Scan for the cell matching the given text and deliver its (X, Y) coordinate at center. 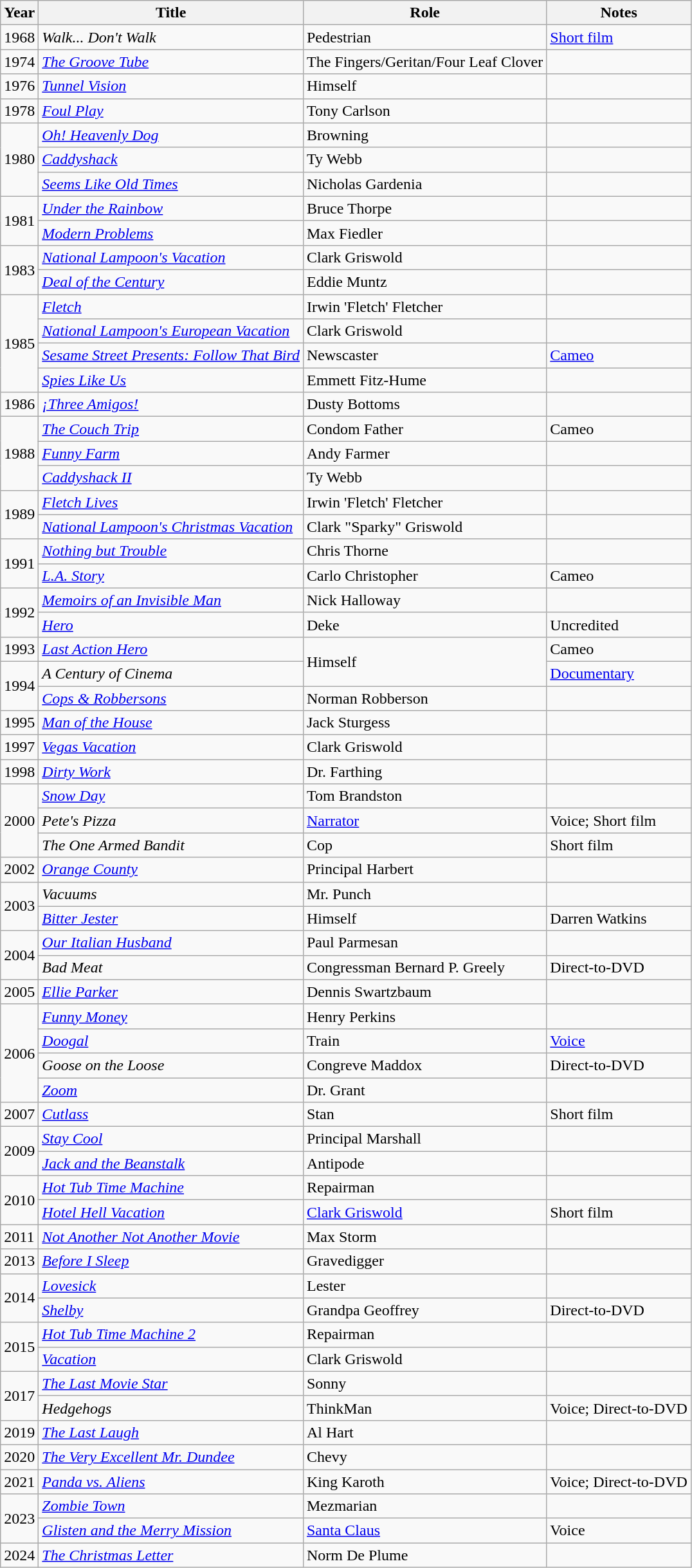
The One Armed Bandit (171, 845)
2004 (19, 955)
Man of the House (171, 723)
Fletch (171, 307)
Bitter Jester (171, 918)
Fletch Lives (171, 502)
1980 (19, 160)
Funny Farm (171, 453)
Santa Claus (424, 1531)
Dennis Swartzbaum (424, 992)
Walk... Don't Walk (171, 37)
Gravedigger (424, 1261)
The Groove Tube (171, 62)
The Christmas Letter (171, 1555)
Carlo Christopher (424, 576)
2015 (19, 1347)
Oh! Heavenly Dog (171, 135)
2017 (19, 1396)
The Couch Trip (171, 429)
Hotel Hell Vacation (171, 1212)
2005 (19, 992)
Train (424, 1041)
Tony Carlson (424, 111)
Cop (424, 845)
Narrator (424, 821)
Darren Watkins (619, 918)
Sesame Street Presents: Follow That Bird (171, 356)
Tunnel Vision (171, 86)
Congreve Maddox (424, 1065)
Tom Brandston (424, 796)
Panda vs. Aliens (171, 1481)
Zombie Town (171, 1506)
Foul Play (171, 111)
Modern Problems (171, 233)
Shelby (171, 1310)
The Last Movie Star (171, 1383)
Grandpa Geoffrey (424, 1310)
2020 (19, 1457)
Funny Money (171, 1016)
Vegas Vacation (171, 747)
¡Three Amigos! (171, 405)
1988 (19, 453)
Mezmarian (424, 1506)
1981 (19, 221)
2024 (19, 1555)
1998 (19, 772)
Last Action Hero (171, 649)
Zoom (171, 1090)
Voice; Short film (619, 821)
Pedestrian (424, 37)
The Last Laugh (171, 1432)
Deke (424, 624)
Stan (424, 1115)
King Karoth (424, 1481)
National Lampoon's European Vacation (171, 331)
Memoirs of an Invisible Man (171, 600)
Dusty Bottoms (424, 405)
Uncredited (619, 624)
1995 (19, 723)
Max Storm (424, 1237)
Sonny (424, 1383)
Bad Meat (171, 967)
Pete's Pizza (171, 821)
The Very Excellent Mr. Dundee (171, 1457)
L.A. Story (171, 576)
2014 (19, 1298)
Under the Rainbow (171, 208)
2013 (19, 1261)
Caddyshack II (171, 478)
Newscaster (424, 356)
2006 (19, 1053)
Notes (619, 13)
Andy Farmer (424, 453)
National Lampoon's Vacation (171, 257)
Nothing but Trouble (171, 551)
Lovesick (171, 1286)
1989 (19, 515)
2003 (19, 906)
Eddie Muntz (424, 282)
1992 (19, 612)
Goose on the Loose (171, 1065)
2011 (19, 1237)
A Century of Cinema (171, 673)
Cutlass (171, 1115)
Seems Like Old Times (171, 184)
Our Italian Husband (171, 943)
Before I Sleep (171, 1261)
Caddyshack (171, 160)
Browning (424, 135)
Max Fiedler (424, 233)
Dirty Work (171, 772)
Documentary (619, 673)
1985 (19, 343)
Condom Father (424, 429)
Title (171, 13)
2000 (19, 821)
Norman Robberson (424, 698)
Jack Sturgess (424, 723)
Dr. Grant (424, 1090)
2010 (19, 1200)
1993 (19, 649)
Cops & Robbersons (171, 698)
1994 (19, 686)
1976 (19, 86)
2009 (19, 1151)
Orange County (171, 870)
Year (19, 13)
Principal Marshall (424, 1139)
Hero (171, 624)
Norm De Plume (424, 1555)
Spies Like Us (171, 380)
ThinkMan (424, 1408)
Vacuums (171, 894)
2019 (19, 1432)
Chevy (424, 1457)
Bruce Thorpe (424, 208)
National Lampoon's Christmas Vacation (171, 527)
Al Hart (424, 1432)
Henry Perkins (424, 1016)
1978 (19, 111)
1983 (19, 269)
2021 (19, 1481)
Doogal (171, 1041)
Hedgehogs (171, 1408)
Glisten and the Merry Mission (171, 1531)
Mr. Punch (424, 894)
2002 (19, 870)
1997 (19, 747)
Snow Day (171, 796)
Jack and the Beanstalk (171, 1163)
Vacation (171, 1359)
1986 (19, 405)
1974 (19, 62)
Nicholas Gardenia (424, 184)
Hot Tub Time Machine (171, 1188)
Dr. Farthing (424, 772)
Lester (424, 1286)
Congressman Bernard P. Greely (424, 967)
The Fingers/Geritan/Four Leaf Clover (424, 62)
2007 (19, 1115)
Stay Cool (171, 1139)
Hot Tub Time Machine 2 (171, 1335)
Clark "Sparky" Griswold (424, 527)
Paul Parmesan (424, 943)
Principal Harbert (424, 870)
Emmett Fitz-Hume (424, 380)
Antipode (424, 1163)
2023 (19, 1518)
Not Another Not Another Movie (171, 1237)
Chris Thorne (424, 551)
Nick Halloway (424, 600)
1968 (19, 37)
Role (424, 13)
Ellie Parker (171, 992)
1991 (19, 563)
Deal of the Century (171, 282)
